Locate the cell with the specified text and output its [x, y] center coordinate. 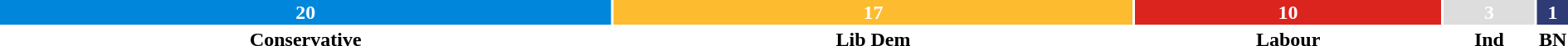
10 [1288, 12]
3 [1489, 12]
20 [305, 12]
1 [1553, 12]
17 [874, 12]
